For the text-containing cell, return its midpoint in [X, Y] coordinate format. 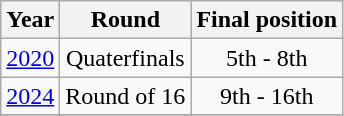
Quaterfinals [126, 58]
2020 [30, 58]
9th - 16th [267, 96]
Round of 16 [126, 96]
5th - 8th [267, 58]
Final position [267, 20]
Year [30, 20]
2024 [30, 96]
Round [126, 20]
